Locate the cell with the specified text and output its [X, Y] center coordinate. 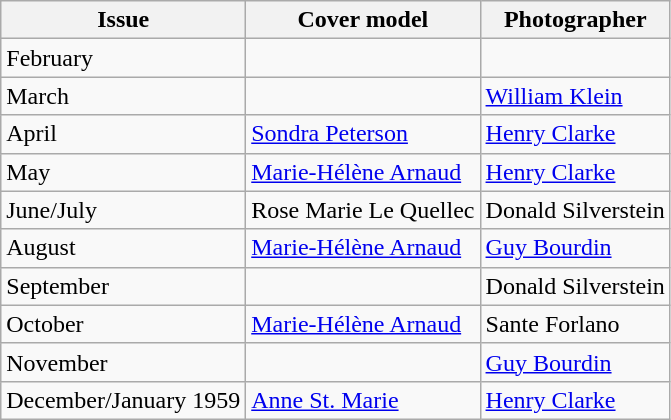
December/January 1959 [124, 400]
October [124, 324]
Cover model [363, 20]
June/July [124, 210]
Anne St. Marie [363, 400]
February [124, 58]
April [124, 134]
Issue [124, 20]
Sondra Peterson [363, 134]
William Klein [575, 96]
Photographer [575, 20]
August [124, 248]
March [124, 96]
Sante Forlano [575, 324]
May [124, 172]
Rose Marie Le Quellec [363, 210]
November [124, 362]
September [124, 286]
